Pinpoint the cell where the given text exists, returning its (X, Y) midpoint coordinate. 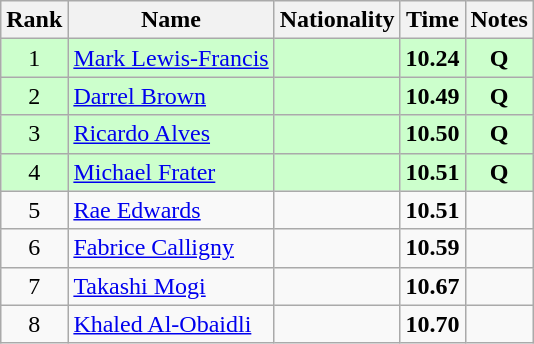
7 (34, 286)
Notes (499, 20)
2 (34, 96)
Fabrice Calligny (171, 248)
3 (34, 134)
10.24 (432, 58)
10.67 (432, 286)
8 (34, 324)
Time (432, 20)
6 (34, 248)
10.59 (432, 248)
1 (34, 58)
Nationality (337, 20)
10.70 (432, 324)
Mark Lewis-Francis (171, 58)
Rank (34, 20)
Khaled Al-Obaidli (171, 324)
Takashi Mogi (171, 286)
Darrel Brown (171, 96)
Ricardo Alves (171, 134)
Michael Frater (171, 172)
Rae Edwards (171, 210)
Name (171, 20)
10.50 (432, 134)
10.49 (432, 96)
5 (34, 210)
4 (34, 172)
